Search for the cell housing the specified text and yield its [x, y] center coordinate. 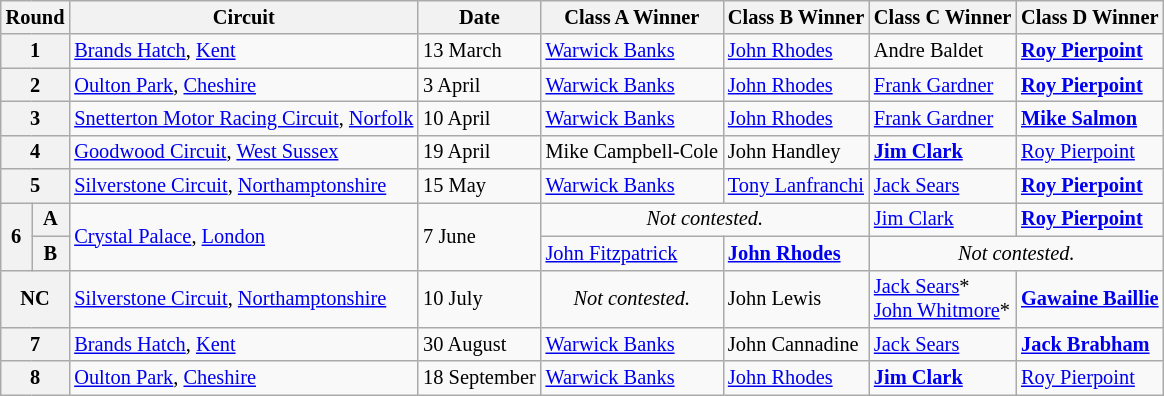
B [51, 253]
Andre Baldet [942, 51]
3 April [479, 85]
1 [36, 51]
30 August [479, 344]
A [51, 219]
10 April [479, 118]
Mike Campbell-Cole [632, 152]
Crystal Palace, London [244, 236]
10 July [479, 299]
3 [36, 118]
Class D Winner [1090, 17]
18 September [479, 378]
Class C Winner [942, 17]
Date [479, 17]
7 June [479, 236]
5 [36, 186]
4 [36, 152]
15 May [479, 186]
7 [36, 344]
Tony Lanfranchi [796, 186]
Jack Brabham [1090, 344]
Class B Winner [796, 17]
2 [36, 85]
19 April [479, 152]
John Fitzpatrick [632, 253]
John Cannadine [796, 344]
NC [36, 299]
Class A Winner [632, 17]
Goodwood Circuit, West Sussex [244, 152]
13 March [479, 51]
8 [36, 378]
Mike Salmon [1090, 118]
Jack Sears* John Whitmore* [942, 299]
Gawaine Baillie [1090, 299]
6 [16, 236]
Snetterton Motor Racing Circuit, Norfolk [244, 118]
John Lewis [796, 299]
John Handley [796, 152]
Round [36, 17]
Circuit [244, 17]
